Output the [x, y] coordinate of the center of the cell containing the given text.  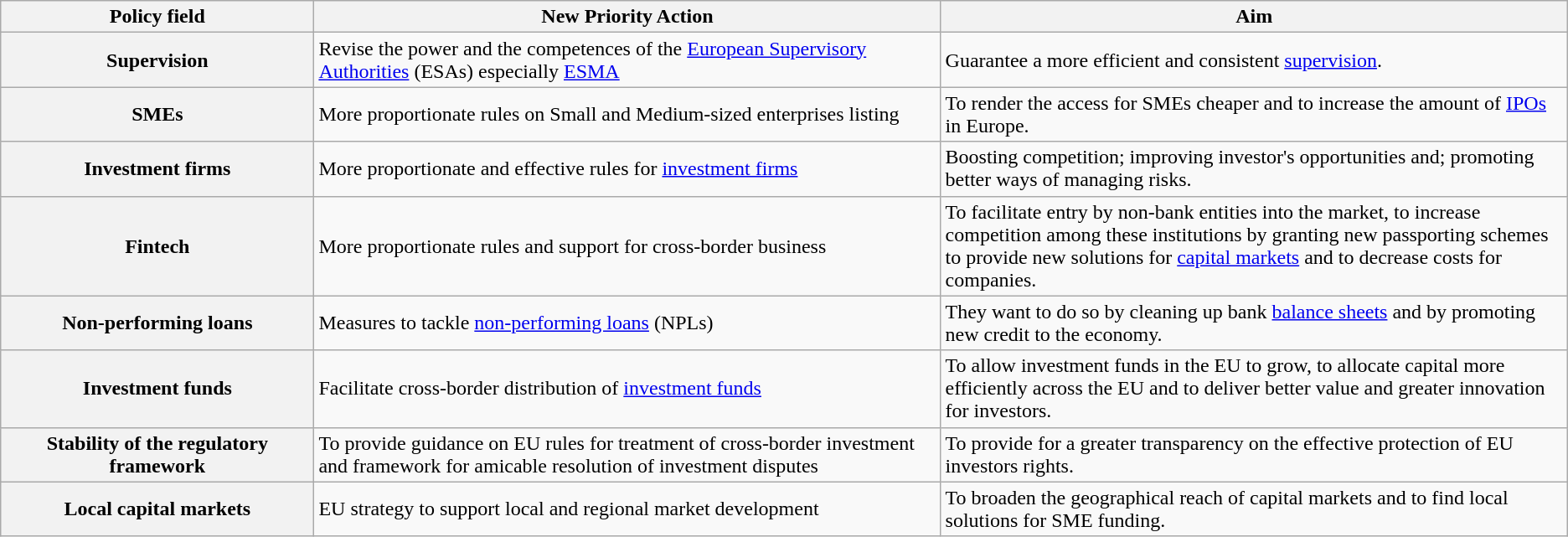
To provide guidance on EU rules for treatment of cross-border investment and framework for amicable resolution of investment disputes [627, 454]
Policy field [157, 17]
To provide for a greater transparency on the effective protection of EU investors rights. [1254, 454]
Aim [1254, 17]
Guarantee a more efficient and consistent supervision. [1254, 60]
More proportionate rules on Small and Medium-sized enterprises listing [627, 114]
Fintech [157, 246]
To broaden the geographical reach of capital markets and to find local solutions for SME funding. [1254, 509]
New Priority Action [627, 17]
Local capital markets [157, 509]
Investment firms [157, 169]
They want to do so by cleaning up bank balance sheets and by promoting new credit to the economy. [1254, 323]
More proportionate rules and support for cross-border business [627, 246]
Non-performing loans [157, 323]
EU strategy to support local and regional market development [627, 509]
More proportionate and effective rules for investment firms [627, 169]
Investment funds [157, 389]
SMEs [157, 114]
Supervision [157, 60]
Revise the power and the competences of the European Supervisory Authorities (ESAs) especially ESMA [627, 60]
Stability of the regulatory framework [157, 454]
To render the access for SMEs cheaper and to increase the amount of IPOs in Europe. [1254, 114]
Boosting competition; improving investor's opportunities and; promoting better ways of managing risks. [1254, 169]
Measures to tackle non-performing loans (NPLs) [627, 323]
Facilitate cross-border distribution of investment funds [627, 389]
